From the cell containing the given text, extract its center point as (x, y) coordinate. 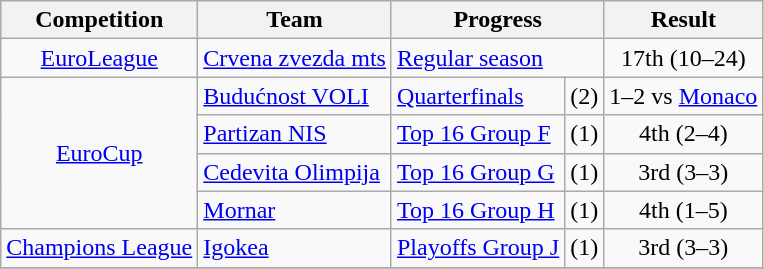
Champions League (100, 248)
Igokea (295, 248)
Top 16 Group G (478, 172)
EuroCup (100, 153)
Regular season (497, 58)
(2) (584, 96)
Partizan NIS (295, 134)
Budućnost VOLI (295, 96)
Crvena zvezda mts (295, 58)
Playoffs Group J (478, 248)
Progress (497, 20)
Mornar (295, 210)
Quarterfinals (478, 96)
Top 16 Group H (478, 210)
Result (684, 20)
17th (10–24) (684, 58)
1–2 vs Monaco (684, 96)
EuroLeague (100, 58)
Top 16 Group F (478, 134)
4th (1–5) (684, 210)
Team (295, 20)
Competition (100, 20)
4th (2–4) (684, 134)
Cedevita Olimpija (295, 172)
